Detect which cell encompasses the target text, then output its [X, Y] center coordinate. 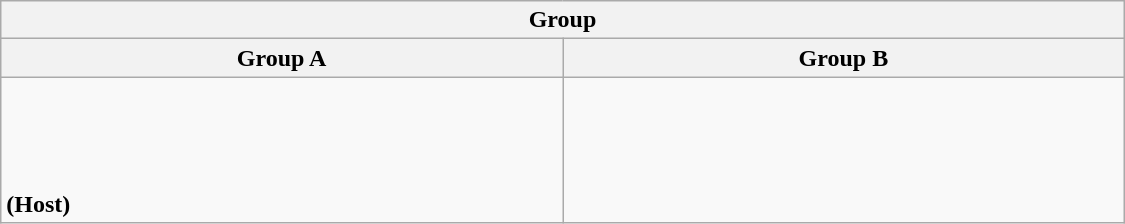
Group B [843, 58]
Group [563, 20]
Group A [282, 58]
(Host) [282, 150]
